Output the [x, y] coordinate of the center of the cell containing the given text.  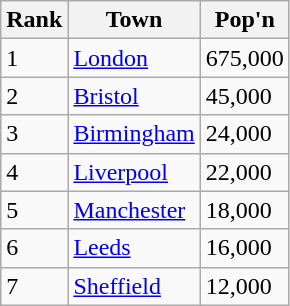
7 [34, 286]
2 [34, 96]
Pop'n [244, 20]
Town [134, 20]
Rank [34, 20]
Birmingham [134, 134]
1 [34, 58]
4 [34, 172]
Manchester [134, 210]
Sheffield [134, 286]
Bristol [134, 96]
Leeds [134, 248]
24,000 [244, 134]
22,000 [244, 172]
6 [34, 248]
16,000 [244, 248]
5 [34, 210]
675,000 [244, 58]
12,000 [244, 286]
Liverpool [134, 172]
London [134, 58]
45,000 [244, 96]
3 [34, 134]
18,000 [244, 210]
